Scan for the cell matching the given text and deliver its (X, Y) coordinate at center. 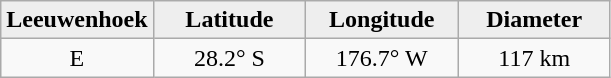
Latitude (229, 20)
Leeuwenhoek (77, 20)
117 km (534, 58)
176.7° W (382, 58)
Diameter (534, 20)
Longitude (382, 20)
28.2° S (229, 58)
E (77, 58)
